Return (x, y) of the center of cell containing provided text 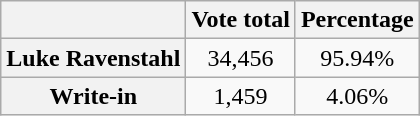
95.94% (357, 58)
Percentage (357, 20)
4.06% (357, 96)
Vote total (241, 20)
34,456 (241, 58)
Luke Ravenstahl (94, 58)
Write-in (94, 96)
1,459 (241, 96)
